Extract the (x, y) coordinate from the center of the cell holding the provided text.  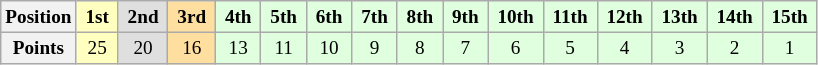
20 (143, 48)
15th (790, 17)
Points (38, 48)
4 (624, 48)
3 (680, 48)
10th (516, 17)
16 (192, 48)
5 (570, 48)
7th (374, 17)
9 (374, 48)
1 (790, 48)
9th (466, 17)
13th (680, 17)
13 (238, 48)
6th (328, 17)
Position (38, 17)
6 (516, 48)
1st (97, 17)
3rd (192, 17)
2 (734, 48)
5th (284, 17)
8th (420, 17)
11 (284, 48)
11th (570, 17)
10 (328, 48)
25 (97, 48)
4th (238, 17)
14th (734, 17)
2nd (143, 17)
12th (624, 17)
8 (420, 48)
7 (466, 48)
